Output the (x, y) coordinate of the center of the cell containing the given text.  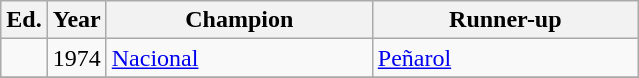
Runner-up (505, 20)
Peñarol (505, 58)
Ed. (24, 20)
1974 (76, 58)
Nacional (239, 58)
Champion (239, 20)
Year (76, 20)
